Return the [X, Y] coordinate for the center point of the cell that contains the specified text.  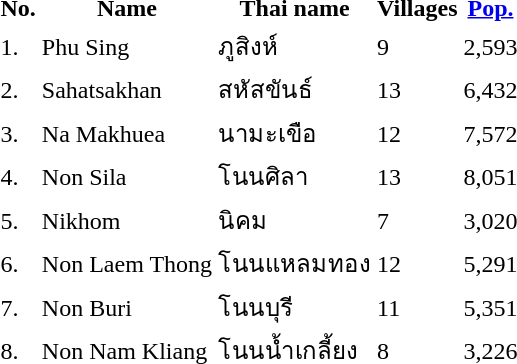
Non Sila [126, 176]
นิคม [295, 220]
นามะเขือ [295, 133]
โนนศิลา [295, 176]
ภูสิงห์ [295, 46]
โนนบุรี [295, 307]
สหัสขันธ์ [295, 90]
Non Buri [126, 307]
9 [418, 46]
11 [418, 307]
Non Laem Thong [126, 264]
Nikhom [126, 220]
7 [418, 220]
Sahatsakhan [126, 90]
Na Makhuea [126, 133]
Phu Sing [126, 46]
โนนแหลมทอง [295, 264]
